Detect which cell encompasses the target text, then output its (x, y) center coordinate. 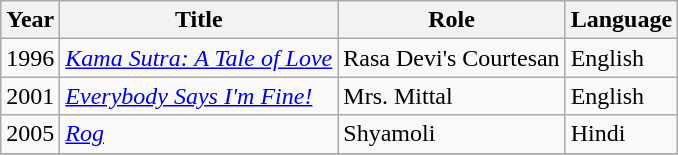
Everybody Says I'm Fine! (199, 96)
Shyamoli (452, 134)
1996 (30, 58)
Kama Sutra: A Tale of Love (199, 58)
Hindi (621, 134)
Year (30, 20)
Rog (199, 134)
2001 (30, 96)
Mrs. Mittal (452, 96)
Rasa Devi's Courtesan (452, 58)
Role (452, 20)
Title (199, 20)
Language (621, 20)
2005 (30, 134)
